Output the (X, Y) coordinate of the center of the cell containing the given text.  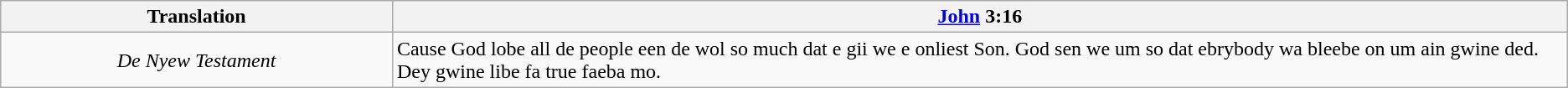
John 3:16 (980, 17)
De Nyew Testament (197, 60)
Translation (197, 17)
